Determine the [x, y] coordinate at the center of the cell enclosing the given text.  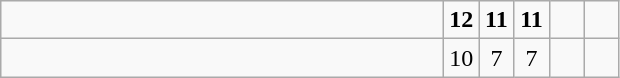
12 [462, 20]
10 [462, 58]
